Extract the [X, Y] coordinate from the center of the cell holding the provided text.  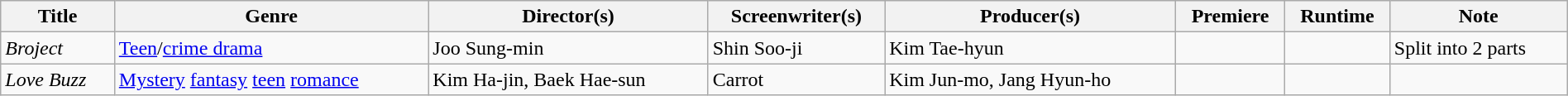
Carrot [796, 79]
Mystery fantasy teen romance [271, 79]
Title [58, 17]
Shin Soo-ji [796, 48]
Note [1479, 17]
Split into 2 parts [1479, 48]
Love Buzz [58, 79]
Kim Ha-jin, Baek Hae-sun [568, 79]
Kim Jun-mo, Jang Hyun-ho [1030, 79]
Screenwriter(s) [796, 17]
Director(s) [568, 17]
Broject [58, 48]
Producer(s) [1030, 17]
Teen/crime drama [271, 48]
Genre [271, 17]
Joo Sung-min [568, 48]
Premiere [1231, 17]
Kim Tae-hyun [1030, 48]
Runtime [1338, 17]
